Determine the [X, Y] coordinate at the center of the cell enclosing the given text.  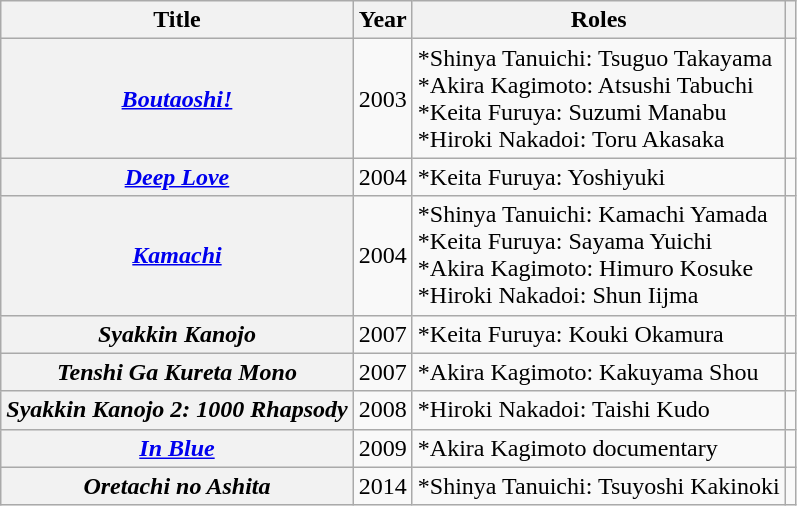
2008 [382, 410]
*Keita Furuya: Kouki Okamura [598, 334]
Roles [598, 20]
Tenshi Ga Kureta Mono [177, 372]
*Akira Kagimoto: Kakuyama Shou [598, 372]
2003 [382, 98]
Syakkin Kanojo 2: 1000 Rhapsody [177, 410]
Oretachi no Ashita [177, 486]
Boutaoshi! [177, 98]
*Hiroki Nakadoi: Taishi Kudo [598, 410]
Kamachi [177, 256]
2009 [382, 448]
Deep Love [177, 177]
*Akira Kagimoto documentary [598, 448]
2014 [382, 486]
Title [177, 20]
Year [382, 20]
*Shinya Tanuichi: Tsuyoshi Kakinoki [598, 486]
Syakkin Kanojo [177, 334]
In Blue [177, 448]
*Shinya Tanuichi: Tsuguo Takayama*Akira Kagimoto: Atsushi Tabuchi*Keita Furuya: Suzumi Manabu*Hiroki Nakadoi: Toru Akasaka [598, 98]
*Keita Furuya: Yoshiyuki [598, 177]
*Shinya Tanuichi: Kamachi Yamada*Keita Furuya: Sayama Yuichi*Akira Kagimoto: Himuro Kosuke*Hiroki Nakadoi: Shun Iijma [598, 256]
